Provide the [X, Y] coordinate of the cell's center where the given text is located.  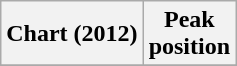
Chart (2012) [72, 34]
Peakposition [189, 34]
